Provide the (X, Y) coordinate of the cell's center where the given text is located.  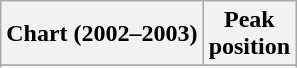
Chart (2002–2003) (102, 34)
Peakposition (249, 34)
